Locate the cell with the specified text and output its (x, y) center coordinate. 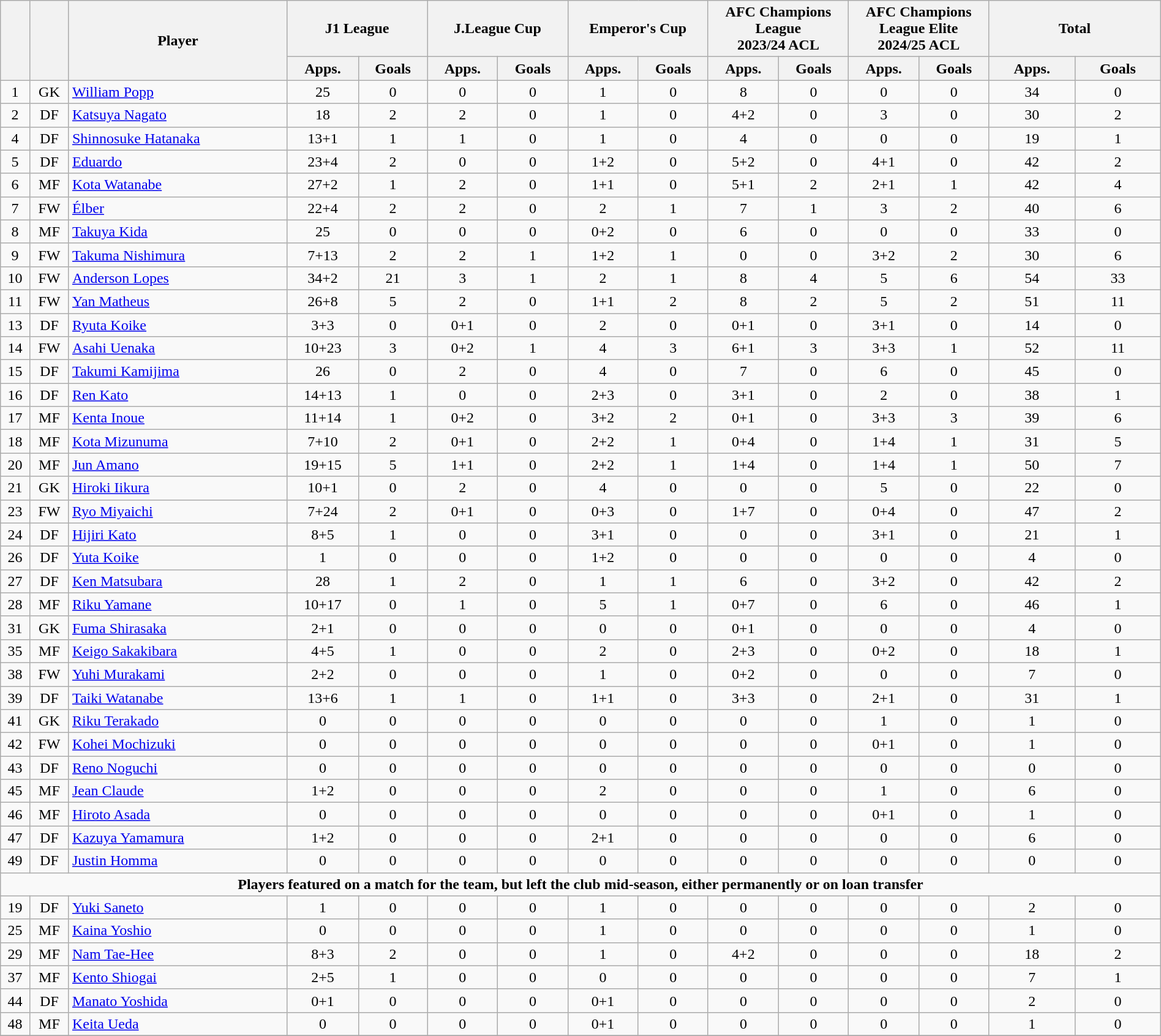
8+5 (322, 535)
Takumi Kamijima (178, 372)
Ren Kato (178, 395)
4+1 (884, 162)
1+7 (743, 511)
Kohei Mochizuki (178, 745)
Reno Noguchi (178, 768)
44 (15, 1000)
Kazuya Yamamura (178, 838)
Players featured on a match for the team, but left the club mid-season, either permanently or on loan transfer (580, 884)
Riku Terakado (178, 721)
Asahi Uenaka (178, 348)
Yuki Saneto (178, 907)
15 (15, 372)
9 (15, 255)
Kota Mizunuma (178, 441)
Élber (178, 208)
51 (1032, 301)
Yan Matheus (178, 301)
Yuhi Murakami (178, 674)
Ken Matsubara (178, 581)
19+15 (322, 465)
22 (1032, 488)
54 (1032, 278)
Emperor's Cup (638, 29)
Eduardo (178, 162)
Hiroki Iikura (178, 488)
William Popp (178, 92)
Hiroto Asada (178, 814)
23+4 (322, 162)
35 (15, 651)
Shinnosuke Hatanaka (178, 138)
Fuma Shirasaka (178, 628)
6+1 (743, 348)
29 (15, 954)
11+14 (322, 418)
Anderson Lopes (178, 278)
J1 League (356, 29)
50 (1032, 465)
Takuma Nishimura (178, 255)
34+2 (322, 278)
5+2 (743, 162)
Keigo Sakakibara (178, 651)
40 (1032, 208)
Kota Watanabe (178, 185)
Ryo Miyaichi (178, 511)
Jean Claude (178, 791)
24 (15, 535)
34 (1032, 92)
0+7 (743, 604)
27+2 (322, 185)
Jun Amano (178, 465)
26+8 (322, 301)
22+4 (322, 208)
Takuya Kida (178, 231)
Total (1075, 29)
Riku Yamane (178, 604)
41 (15, 721)
Manato Yoshida (178, 1000)
10+1 (322, 488)
Justin Homma (178, 861)
37 (15, 977)
Kenta Inoue (178, 418)
52 (1032, 348)
10 (15, 278)
14+13 (322, 395)
8+3 (322, 954)
5+1 (743, 185)
20 (15, 465)
13+1 (322, 138)
AFC Champions League 2023/24 ACL (778, 29)
AFC Champions League Elite 2024/25 ACL (919, 29)
48 (15, 1024)
Katsuya Nagato (178, 115)
13+6 (322, 697)
10+23 (322, 348)
Kaina Yoshio (178, 931)
7+10 (322, 441)
0+3 (603, 511)
Keita Ueda (178, 1024)
49 (15, 861)
2+5 (322, 977)
43 (15, 768)
17 (15, 418)
Nam Tae-Hee (178, 954)
Player (178, 40)
Yuta Koike (178, 558)
13 (15, 325)
Taiki Watanabe (178, 697)
Hijiri Kato (178, 535)
4+5 (322, 651)
7+13 (322, 255)
J.League Cup (497, 29)
27 (15, 581)
Ryuta Koike (178, 325)
23 (15, 511)
16 (15, 395)
7+24 (322, 511)
10+17 (322, 604)
Kento Shiogai (178, 977)
